Output the (X, Y) coordinate of the center of the cell containing the given text.  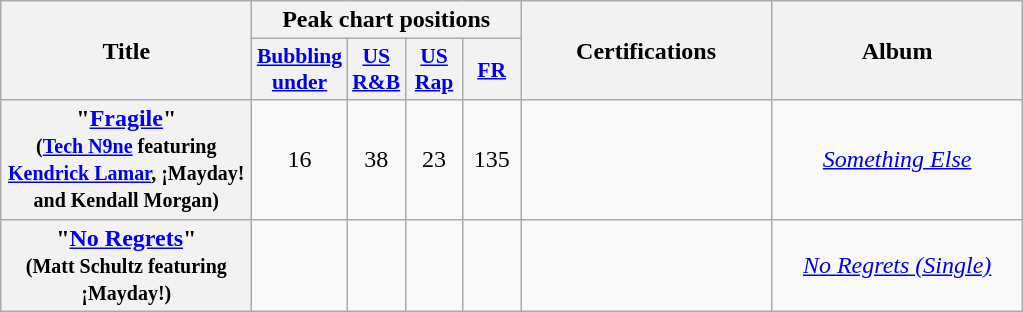
US Rap (434, 70)
"Fragile"(Tech N9ne featuring Kendrick Lamar, ¡Mayday! and Kendall Morgan) (126, 160)
16 (300, 160)
US R&B (376, 70)
FR (492, 70)
Peak chart positions (386, 20)
38 (376, 160)
"No Regrets"(Matt Schultz featuring ¡Mayday!) (126, 265)
135 (492, 160)
23 (434, 160)
Something Else (898, 160)
No Regrets (Single) (898, 265)
Title (126, 50)
Album (898, 50)
Bubbling under (300, 70)
Certifications (646, 50)
